Detect which cell encompasses the target text, then output its [X, Y] center coordinate. 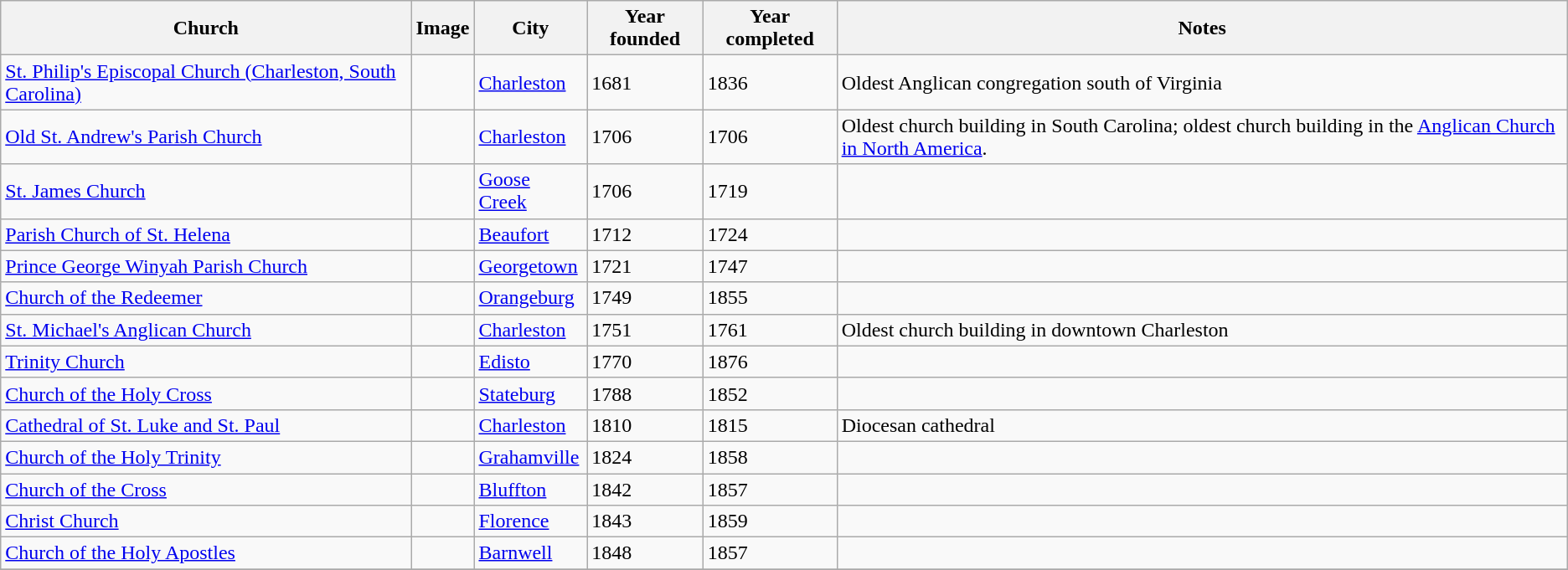
1788 [645, 393]
Church of the Cross [206, 490]
Stateburg [531, 393]
Church of the Holy Trinity [206, 457]
1859 [770, 521]
Church of the Redeemer [206, 298]
Cathedral of St. Luke and St. Paul [206, 425]
Prince George Winyah Parish Church [206, 266]
Oldest church building in South Carolina; oldest church building in the Anglican Church in North America. [1202, 137]
Edisto [531, 362]
1681 [645, 82]
Year completed [770, 28]
Goose Creek [531, 191]
Oldest church building in downtown Charleston [1202, 330]
City [531, 28]
Diocesan cathedral [1202, 425]
1815 [770, 425]
1751 [645, 330]
Church of the Holy Cross [206, 393]
Year founded [645, 28]
1721 [645, 266]
1836 [770, 82]
1855 [770, 298]
1712 [645, 234]
1843 [645, 521]
Barnwell [531, 553]
Church of the Holy Apostles [206, 553]
Florence [531, 521]
1749 [645, 298]
1858 [770, 457]
Parish Church of St. Helena [206, 234]
Grahamville [531, 457]
1810 [645, 425]
1852 [770, 393]
Trinity Church [206, 362]
1719 [770, 191]
1848 [645, 553]
Church [206, 28]
1724 [770, 234]
1770 [645, 362]
Bluffton [531, 490]
Oldest Anglican congregation south of Virginia [1202, 82]
St. Philip's Episcopal Church (Charleston, South Carolina) [206, 82]
1761 [770, 330]
1747 [770, 266]
1824 [645, 457]
Beaufort [531, 234]
Image [442, 28]
1876 [770, 362]
St. Michael's Anglican Church [206, 330]
Christ Church [206, 521]
Notes [1202, 28]
St. James Church [206, 191]
Old St. Andrew's Parish Church [206, 137]
Orangeburg [531, 298]
Georgetown [531, 266]
1842 [645, 490]
